Output the [X, Y] coordinate of the center of the cell containing the given text.  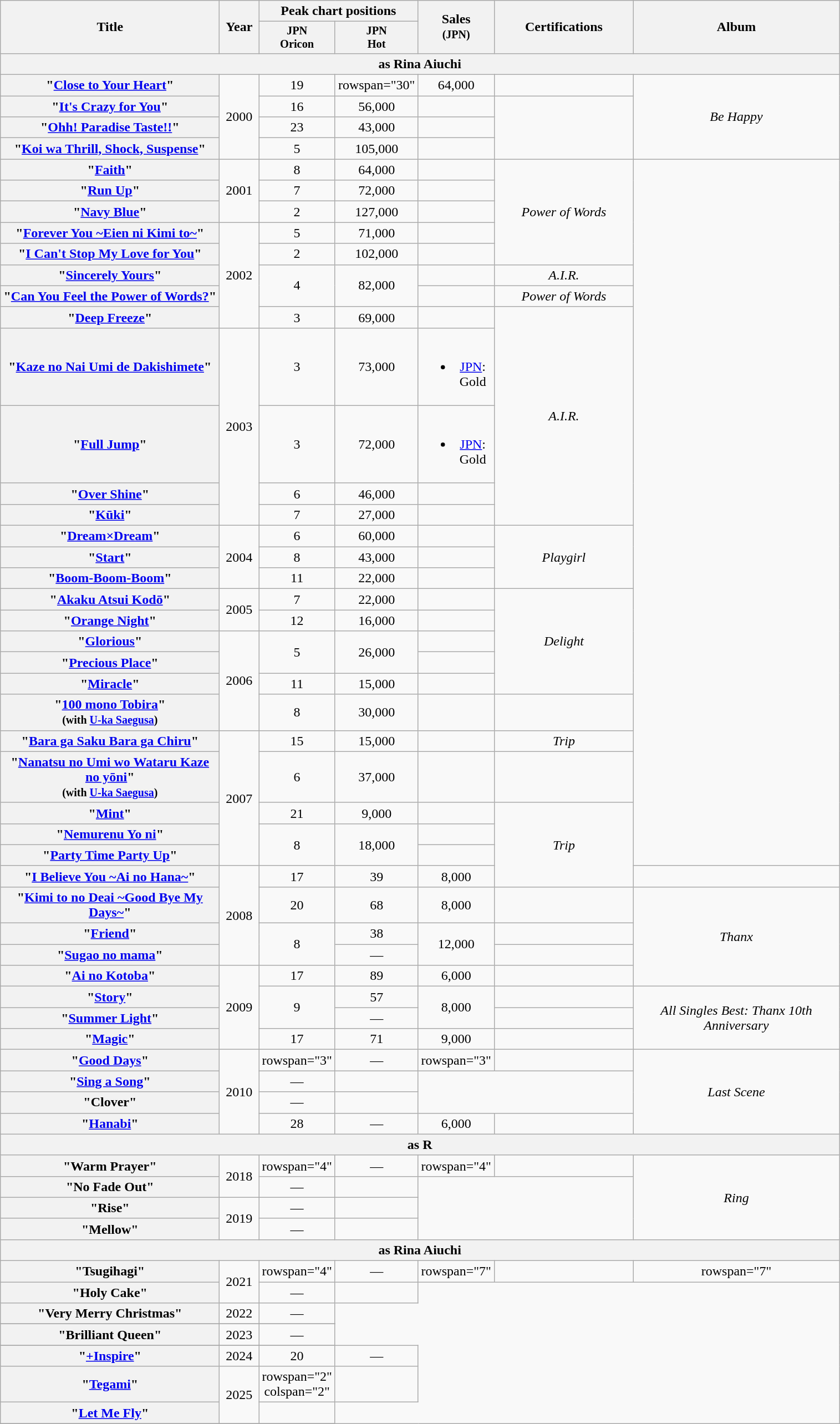
"Tegami" [110, 1384]
16 [297, 106]
"Brilliant Queen" [110, 1335]
89 [376, 976]
2000 [240, 117]
60,000 [376, 536]
"No Fade Out" [110, 1187]
2019 [240, 1218]
"Precious Place" [110, 663]
"Deep Freeze" [110, 317]
"Mint" [110, 813]
57 [376, 997]
"Full Jump" [110, 444]
"Let Me Fly" [110, 1413]
Delight [563, 642]
"Dream×Dream" [110, 536]
38 [376, 934]
2006 [240, 681]
2024 [240, 1356]
12,000 [456, 944]
69,000 [376, 317]
"Glorious" [110, 642]
71 [376, 1039]
rowspan="2" colspan="2" [297, 1384]
"100 mono Tobira"(with U-ka Saegusa) [110, 712]
"Nanatsu no Umi wo Wataru Kaze no yōni"(with U-ka Saegusa) [110, 777]
56,000 [376, 106]
Ring [736, 1197]
All Singles Best: Thanx 10th Anniversary [736, 1018]
"Faith" [110, 170]
26,000 [376, 652]
"Holy Cake" [110, 1293]
21 [297, 813]
Peak chart positions [338, 11]
"Sugao no mama" [110, 955]
2005 [240, 610]
4 [297, 286]
"Ai no Kotoba" [110, 976]
JPNOricon [297, 38]
12 [297, 621]
"Hanabi" [110, 1123]
"Navy Blue" [110, 212]
2023 [240, 1335]
"Bara ga Saku Bara ga Chiru" [110, 741]
"Kimi to no Deai ~Good Bye My Days~" [110, 905]
73,000 [376, 367]
"Koi wa Thrill, Shock, Suspense" [110, 149]
"Orange Night" [110, 621]
Sales(JPN) [456, 27]
9 [297, 1008]
"Close to Your Heart" [110, 85]
"Mellow" [110, 1229]
2001 [240, 191]
2004 [240, 557]
"Story" [110, 997]
39 [376, 876]
2003 [240, 426]
Album [736, 27]
"Boom-Boom-Boom" [110, 578]
Thanx [736, 936]
2007 [240, 798]
JPNHot [376, 38]
as R [420, 1145]
2018 [240, 1176]
"Summer Light" [110, 1018]
"Very Merry Christmas" [110, 1314]
"I Can't Stop My Love for You" [110, 254]
2010 [240, 1092]
"Kūki" [110, 515]
18,000 [376, 845]
46,000 [376, 494]
2002 [240, 275]
2021 [240, 1282]
rowspan="30" [376, 85]
"It's Crazy for You" [110, 106]
23 [297, 128]
"Nemurenu Yo ni" [110, 834]
"Forever You ~Eien ni Kimi to~" [110, 233]
Last Scene [736, 1092]
"+Inspire" [110, 1356]
"Can You Feel the Power of Words?" [110, 296]
"Party Time Party Up" [110, 855]
"Sing a Song" [110, 1081]
"Kaze no Nai Umi de Dakishimete" [110, 367]
2009 [240, 1008]
"Friend" [110, 934]
"Warm Prayer" [110, 1166]
16,000 [376, 621]
"Akaku Atsui Kodō" [110, 599]
30,000 [376, 712]
102,000 [376, 254]
37,000 [376, 777]
"Good Days" [110, 1060]
19 [297, 85]
71,000 [376, 233]
105,000 [376, 149]
27,000 [376, 515]
"Magic" [110, 1039]
2008 [240, 915]
Year [240, 27]
28 [297, 1123]
"Over Shine" [110, 494]
Certifications [563, 27]
Playgirl [563, 557]
"Tsugihagi" [110, 1272]
"Clover" [110, 1102]
68 [376, 905]
"Start" [110, 557]
Title [110, 27]
"Rise" [110, 1208]
"Sincerely Yours" [110, 275]
15 [297, 741]
"Ohh! Paradise Taste!!" [110, 128]
"Miracle" [110, 684]
2025 [240, 1395]
"Run Up" [110, 191]
127,000 [376, 212]
82,000 [376, 286]
2022 [240, 1314]
"I Believe You ~Ai no Hana~" [110, 876]
Be Happy [736, 117]
